Find where the given text appears and provide that cell's center as (X, Y) coordinate. 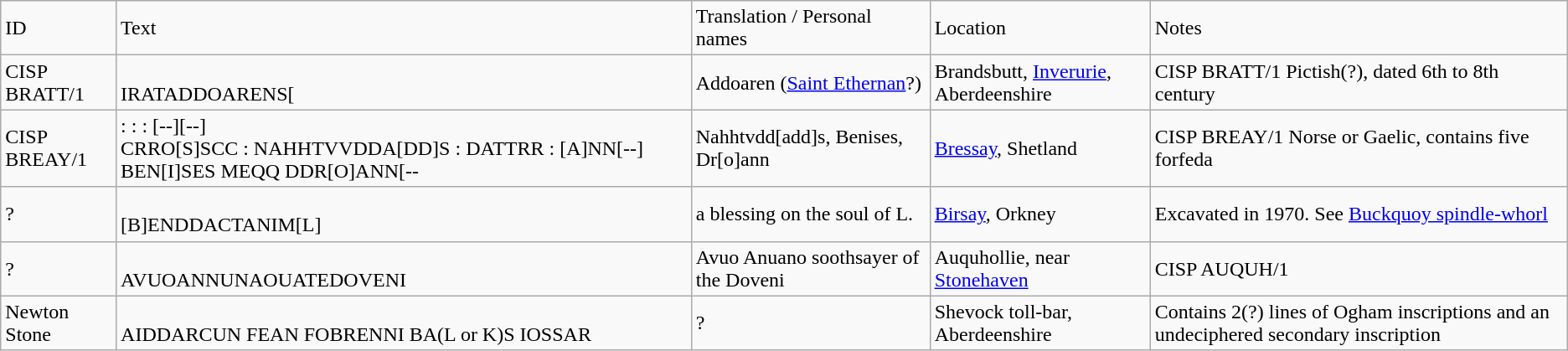
CISP BREAY/1 Norse or Gaelic, contains five forfeda (1359, 148)
Avuo Anuano soothsayer of the Doveni (811, 268)
Text (404, 28)
Excavated in 1970. See Buckquoy spindle-whorl (1359, 214)
CISP AUQUH/1 (1359, 268)
CISP BREAY/1 (59, 148)
ID (59, 28)
Contains 2(?) lines of Ogham inscriptions and an undeciphered secondary inscription (1359, 323)
Bressay, Shetland (1040, 148)
Addoaren (Saint Ethernan?) (811, 82)
AIDDARCUN FEAN FOBRENNI BA(L or K)S IOSSAR (404, 323)
Brandsbutt, Inverurie, Aberdeenshire (1040, 82)
AVUOANNUNAOUATEDOVENI (404, 268)
[B]ENDDACTANIM[L] (404, 214)
Birsay, Orkney (1040, 214)
: : : [--][--]CRRO[S]SCC : NAHHTVVDDA[DD]S : DATTRR : [A]NN[--] BEN[I]SES MEQQ DDR[O]ANN[-- (404, 148)
a blessing on the soul of L. (811, 214)
Translation / Personal names (811, 28)
Nahhtvdd[add]s, Benises, Dr[o]ann (811, 148)
IRATADDOARENS[ (404, 82)
Newton Stone (59, 323)
CISP BRATT/1 Pictish(?), dated 6th to 8th century (1359, 82)
Shevock toll-bar, Aberdeenshire (1040, 323)
Auquhollie, near Stonehaven (1040, 268)
Location (1040, 28)
Notes (1359, 28)
CISP BRATT/1 (59, 82)
